From the cell containing the given text, extract its center point as (x, y) coordinate. 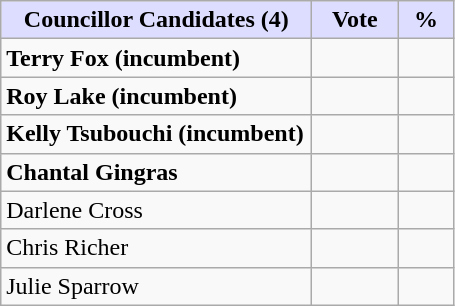
Julie Sparrow (156, 286)
Chris Richer (156, 248)
% (426, 20)
Chantal Gingras (156, 172)
Roy Lake (incumbent) (156, 96)
Vote (355, 20)
Councillor Candidates (4) (156, 20)
Darlene Cross (156, 210)
Terry Fox (incumbent) (156, 58)
Kelly Tsubouchi (incumbent) (156, 134)
